Search for the cell housing the specified text and yield its (X, Y) center coordinate. 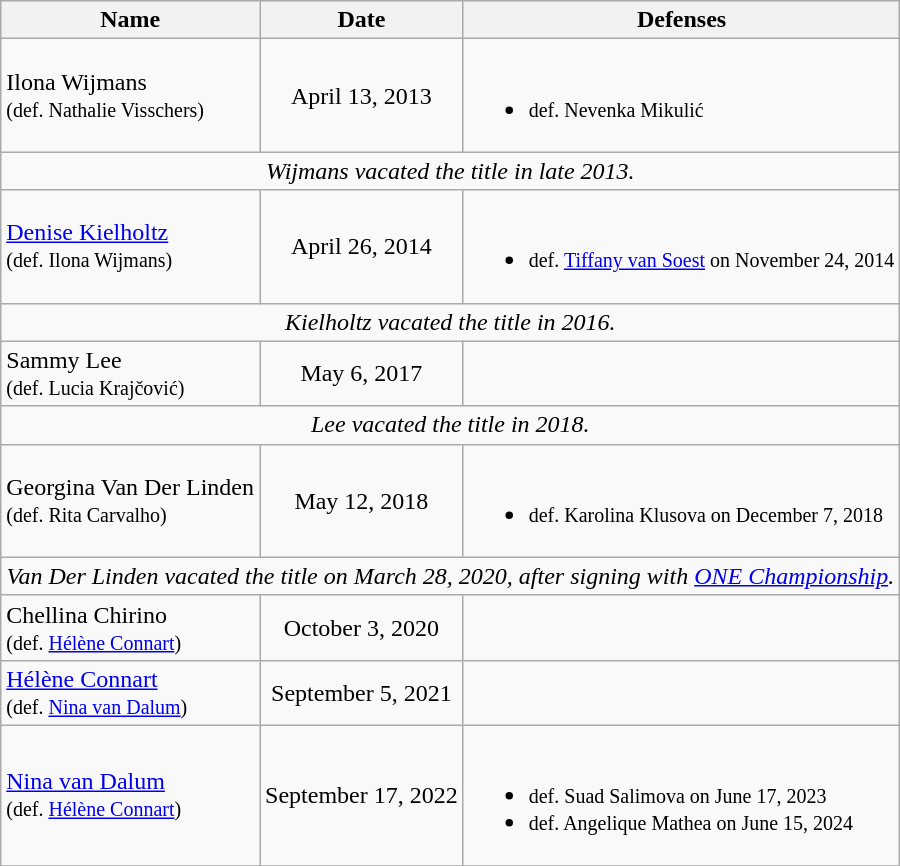
Sammy Lee (def. Lucia Krajčović) (130, 374)
Lee vacated the title in 2018. (450, 425)
Georgina Van Der Linden (def. Rita Carvalho) (130, 500)
Chellina Chirino (def. Hélène Connart) (130, 628)
Wijmans vacated the title in late 2013. (450, 171)
Nina van Dalum (def. Hélène Connart) (130, 795)
Van Der Linden vacated the title on March 28, 2020, after signing with ONE Championship. (450, 576)
April 26, 2014 (362, 246)
def. Suad Salimova on June 17, 2023 def. Angelique Mathea on June 15, 2024 (682, 795)
def. Tiffany van Soest on November 24, 2014 (682, 246)
def. Nevenka Mikulić (682, 96)
Hélène Connart (def. Nina van Dalum) (130, 692)
Kielholtz vacated the title in 2016. (450, 322)
Name (130, 20)
Defenses (682, 20)
def. Karolina Klusova on December 7, 2018 (682, 500)
October 3, 2020 (362, 628)
May 6, 2017 (362, 374)
September 17, 2022 (362, 795)
Denise Kielholtz (def. Ilona Wijmans) (130, 246)
Date (362, 20)
May 12, 2018 (362, 500)
Ilona Wijmans (def. Nathalie Visschers) (130, 96)
April 13, 2013 (362, 96)
September 5, 2021 (362, 692)
